Capture the cell that displays the provided text and extract its (x, y) central coordinate. 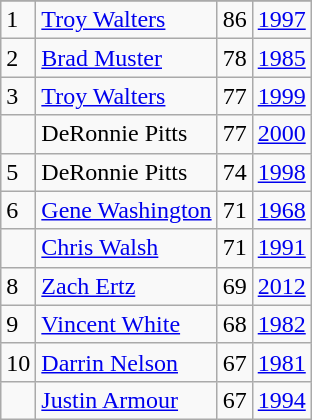
8 (18, 286)
74 (234, 172)
1997 (282, 20)
Chris Walsh (126, 248)
2 (18, 58)
69 (234, 286)
Justin Armour (126, 400)
9 (18, 324)
Vincent White (126, 324)
10 (18, 362)
1998 (282, 172)
Gene Washington (126, 210)
6 (18, 210)
1 (18, 20)
5 (18, 172)
1968 (282, 210)
78 (234, 58)
1982 (282, 324)
2012 (282, 286)
3 (18, 96)
Zach Ertz (126, 286)
1991 (282, 248)
Darrin Nelson (126, 362)
2000 (282, 134)
86 (234, 20)
1999 (282, 96)
1981 (282, 362)
Brad Muster (126, 58)
68 (234, 324)
1985 (282, 58)
1994 (282, 400)
